Provide the (X, Y) coordinate of the cell's center where the given text is located.  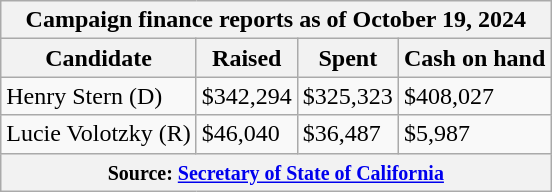
$46,040 (246, 134)
Spent (348, 58)
Cash on hand (474, 58)
Raised (246, 58)
Candidate (98, 58)
Campaign finance reports as of October 19, 2024 (276, 20)
Henry Stern (D) (98, 96)
$342,294 (246, 96)
Source: Secretary of State of California (276, 172)
$325,323 (348, 96)
$36,487 (348, 134)
$5,987 (474, 134)
$408,027 (474, 96)
Lucie Volotzky (R) (98, 134)
